Search for the cell housing the specified text and yield its (x, y) center coordinate. 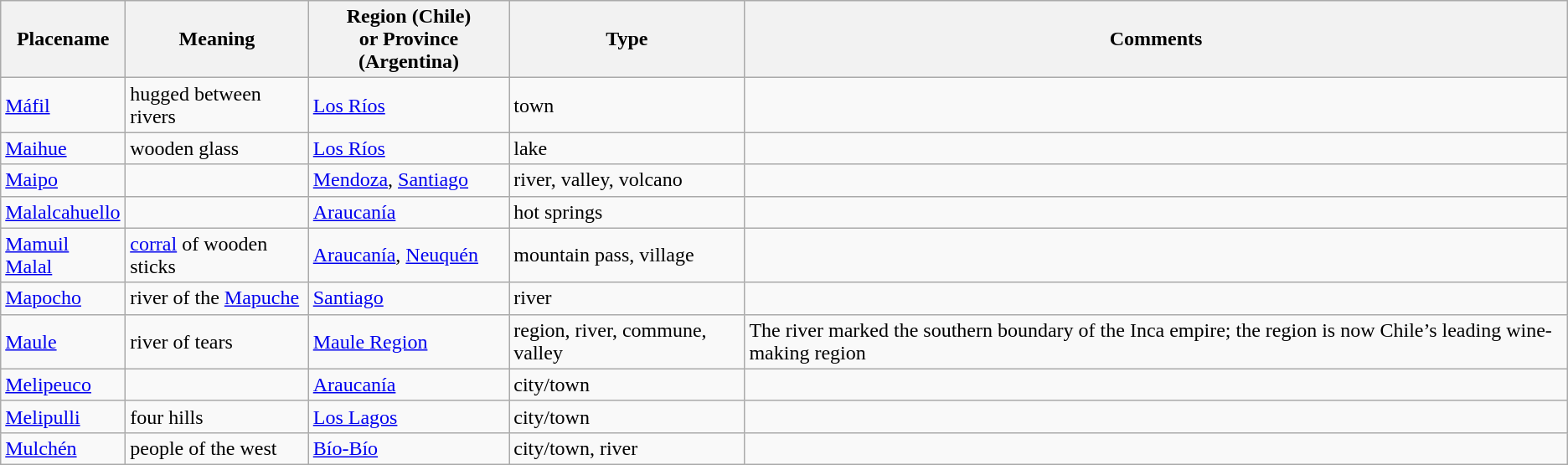
Máfil (64, 106)
lake (627, 148)
Type (627, 39)
four hills (218, 416)
Santiago (409, 298)
mountain pass, village (627, 255)
The river marked the southern boundary of the Inca empire; the region is now Chile’s leading wine-making region (1156, 342)
region, river, commune, valley (627, 342)
town (627, 106)
Mendoza, Santiago (409, 180)
people of the west (218, 448)
Maule Region (409, 342)
Los Lagos (409, 416)
wooden glass (218, 148)
river of the Mapuche (218, 298)
hugged between rivers (218, 106)
Maule (64, 342)
river (627, 298)
Placename (64, 39)
Melipeuco (64, 385)
Maihue (64, 148)
Maipo (64, 180)
Mamuil Malal (64, 255)
Melipulli (64, 416)
Araucanía, Neuquén (409, 255)
Mulchén (64, 448)
Mapocho (64, 298)
Region (Chile)or Province (Argentina) (409, 39)
Malalcahuello (64, 212)
hot springs (627, 212)
Meaning (218, 39)
Comments (1156, 39)
corral of wooden sticks (218, 255)
Bío-Bío (409, 448)
river of tears (218, 342)
river, valley, volcano (627, 180)
city/town, river (627, 448)
